For the text-containing cell, return its midpoint in (x, y) coordinate format. 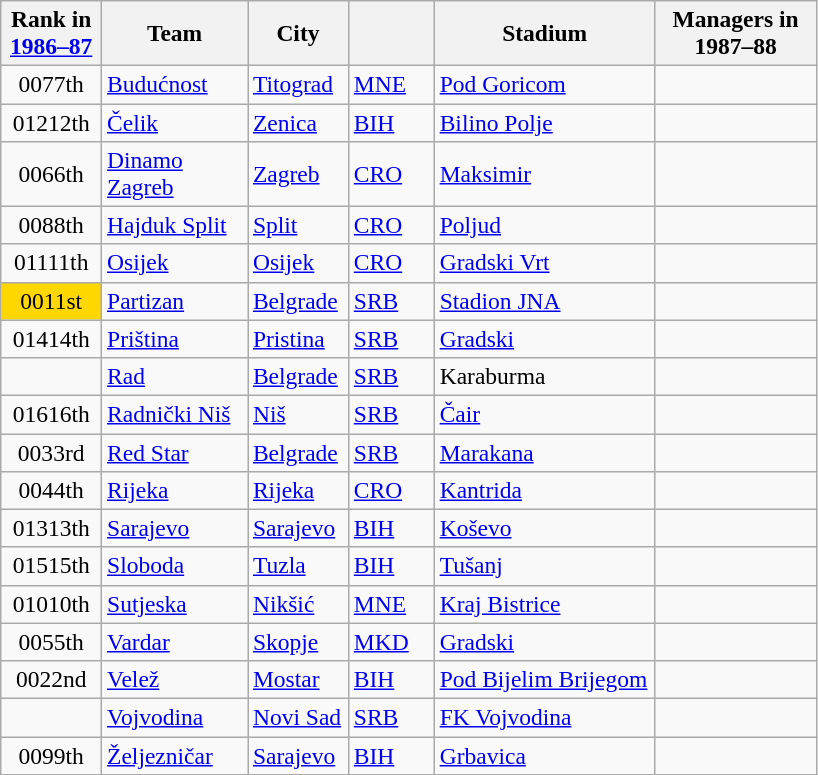
Novi Sad (298, 717)
Budućnost (175, 84)
Split (298, 225)
Dinamo Zagreb (175, 174)
Čair (544, 414)
Radnički Niš (175, 414)
Stadion JNA (544, 301)
Pristina (298, 339)
01111th (52, 263)
City (298, 32)
Kantrida (544, 490)
0055th (52, 642)
Nikšić (298, 604)
Tuzla (298, 566)
Partizan (175, 301)
Maksimir (544, 174)
Grbavica (544, 755)
Stadium (544, 32)
01414th (52, 339)
Tušanj (544, 566)
0022nd (52, 679)
01616th (52, 414)
Rank in 1986–87 (52, 32)
0099th (52, 755)
Vardar (175, 642)
Velež (175, 679)
01313th (52, 528)
0044th (52, 490)
Marakana (544, 452)
Koševo (544, 528)
Team (175, 32)
0066th (52, 174)
Zagreb (298, 174)
Čelik (175, 122)
0077th (52, 84)
Pod Goricom (544, 84)
Sloboda (175, 566)
Vojvodina (175, 717)
01515th (52, 566)
Sutjeska (175, 604)
Poljud (544, 225)
Bilino Polje (544, 122)
Rad (175, 376)
Zenica (298, 122)
Mostar (298, 679)
0088th (52, 225)
0033rd (52, 452)
01010th (52, 604)
Red Star (175, 452)
Priština (175, 339)
FK Vojvodina (544, 717)
Skopje (298, 642)
Kraj Bistrice (544, 604)
Pod Bijelim Brijegom (544, 679)
Niš (298, 414)
Željezničar (175, 755)
Hajduk Split (175, 225)
01212th (52, 122)
Managers in 1987–88 (736, 32)
MKD (391, 642)
Karaburma (544, 376)
Gradski Vrt (544, 263)
0011st (52, 301)
Titograd (298, 84)
